Find where the given text appears and provide that cell's center as [X, Y] coordinate. 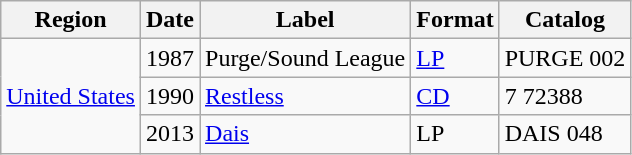
PURGE 002 [565, 58]
Label [306, 20]
Restless [306, 96]
Format [455, 20]
Purge/Sound League [306, 58]
Date [170, 20]
CD [455, 96]
DAIS 048 [565, 134]
United States [71, 96]
7 72388 [565, 96]
Catalog [565, 20]
1990 [170, 96]
Dais [306, 134]
2013 [170, 134]
1987 [170, 58]
Region [71, 20]
